Scan for the cell matching the given text and deliver its [X, Y] coordinate at center. 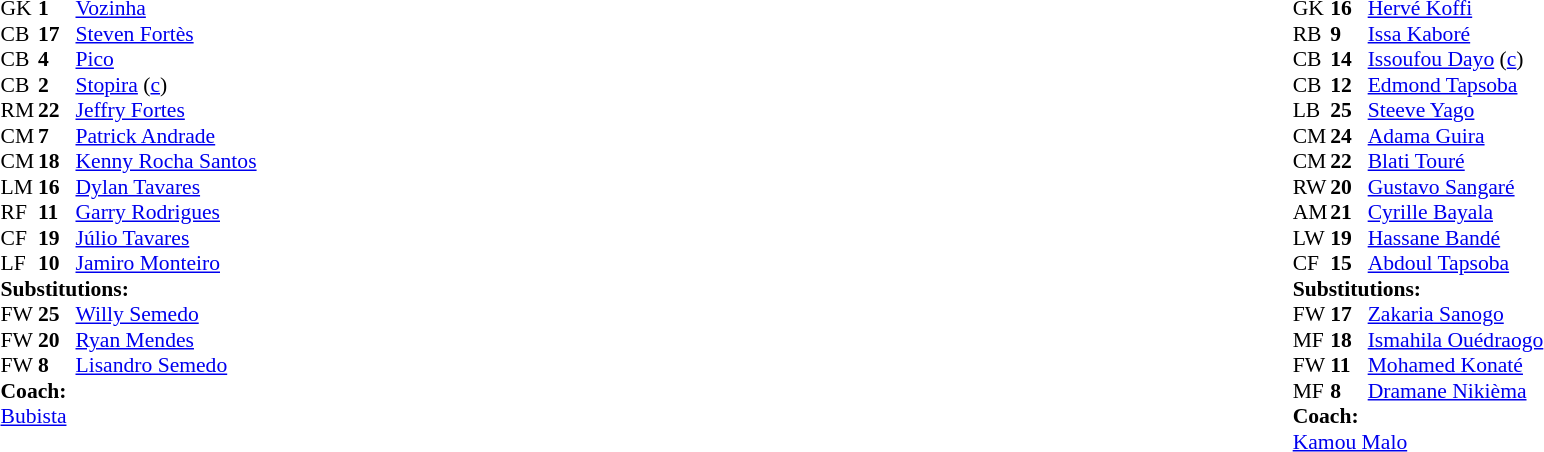
Steven Fortès [166, 34]
Ismahila Ouédraogo [1456, 340]
Cyrille Bayala [1456, 213]
16 [57, 187]
12 [1349, 85]
RB [1312, 34]
LF [19, 263]
2 [57, 85]
Stopira (c) [166, 85]
Gustavo Sangaré [1456, 187]
Dylan Tavares [166, 187]
Mohamed Konaté [1456, 365]
Blati Touré [1456, 161]
LM [19, 187]
Júlio Tavares [166, 238]
Jamiro Monteiro [166, 263]
Bubista [128, 417]
AM [1312, 213]
Zakaria Sanogo [1456, 315]
Steeve Yago [1456, 111]
Edmond Tapsoba [1456, 85]
15 [1349, 263]
Hassane Bandé [1456, 238]
LB [1312, 111]
Abdoul Tapsoba [1456, 263]
RW [1312, 187]
Ryan Mendes [166, 340]
10 [57, 263]
Issoufou Dayo (c) [1456, 59]
21 [1349, 213]
Garry Rodrigues [166, 213]
Willy Semedo [166, 315]
LW [1312, 238]
14 [1349, 59]
24 [1349, 136]
Patrick Andrade [166, 136]
RF [19, 213]
7 [57, 136]
Issa Kaboré [1456, 34]
Pico [166, 59]
4 [57, 59]
Kenny Rocha Santos [166, 161]
RM [19, 111]
Adama Guira [1456, 136]
Dramane Nikièma [1456, 391]
Lisandro Semedo [166, 365]
9 [1349, 34]
Jeffry Fortes [166, 111]
